Detect which cell encompasses the target text, then output its [X, Y] center coordinate. 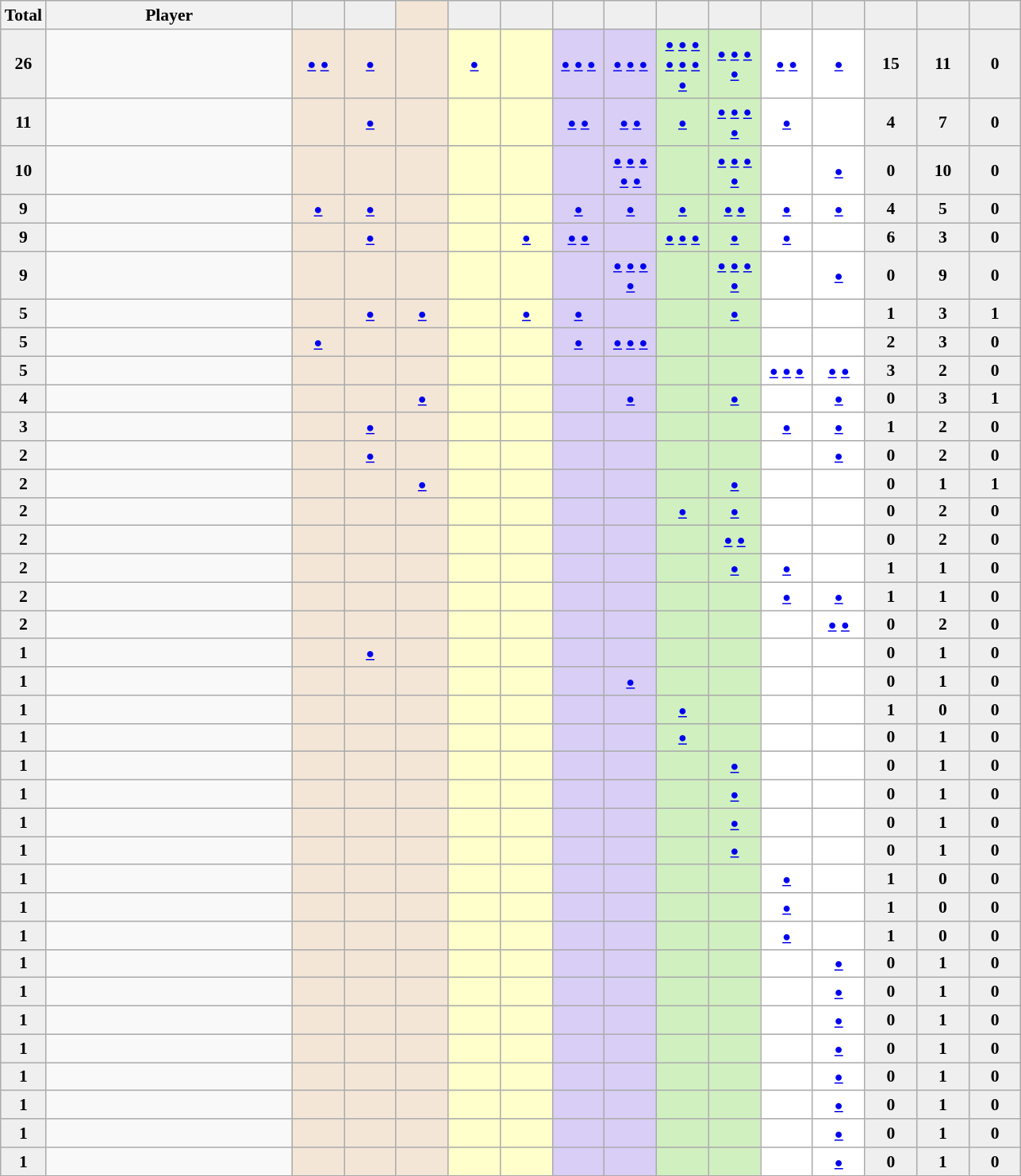
15 [891, 63]
● ● ● ● ● [631, 171]
7 [943, 122]
26 [24, 63]
Total [24, 15]
6 [891, 237]
● ● ● ● ● ● ● [683, 63]
Player [169, 15]
